From the cell containing the given text, extract its center point as [X, Y] coordinate. 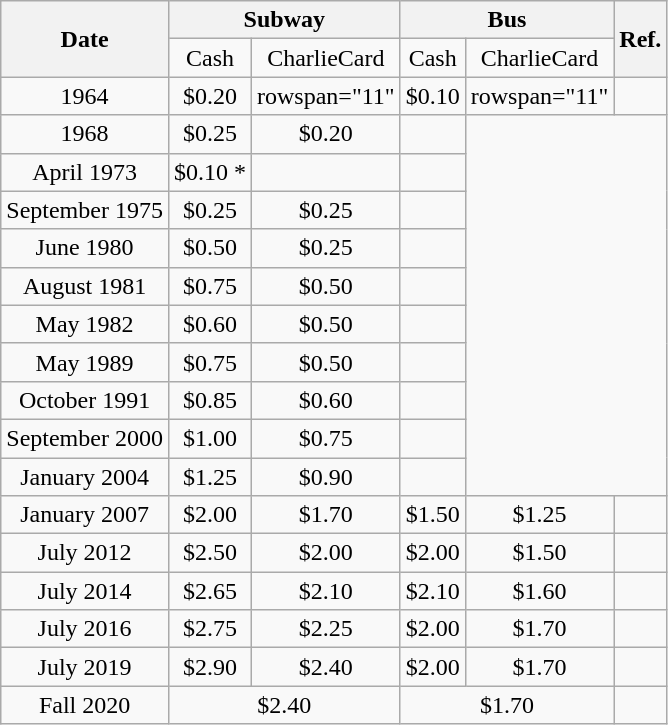
July 2012 [85, 553]
1964 [85, 96]
October 1991 [85, 400]
Date [85, 39]
Fall 2020 [85, 705]
Subway [284, 20]
Ref. [640, 39]
Bus [507, 20]
$2.65 [210, 591]
1968 [85, 134]
April 1973 [85, 172]
January 2007 [85, 515]
July 2016 [85, 629]
$0.10 * [210, 172]
June 1980 [85, 248]
September 1975 [85, 210]
$2.50 [210, 553]
$2.25 [326, 629]
$2.75 [210, 629]
September 2000 [85, 438]
May 1982 [85, 324]
$1.60 [540, 591]
July 2019 [85, 667]
May 1989 [85, 362]
January 2004 [85, 477]
$0.10 [432, 96]
$2.90 [210, 667]
$1.00 [210, 438]
August 1981 [85, 286]
July 2014 [85, 591]
$0.85 [210, 400]
$0.90 [326, 477]
